Return (x, y) of the center of cell containing provided text 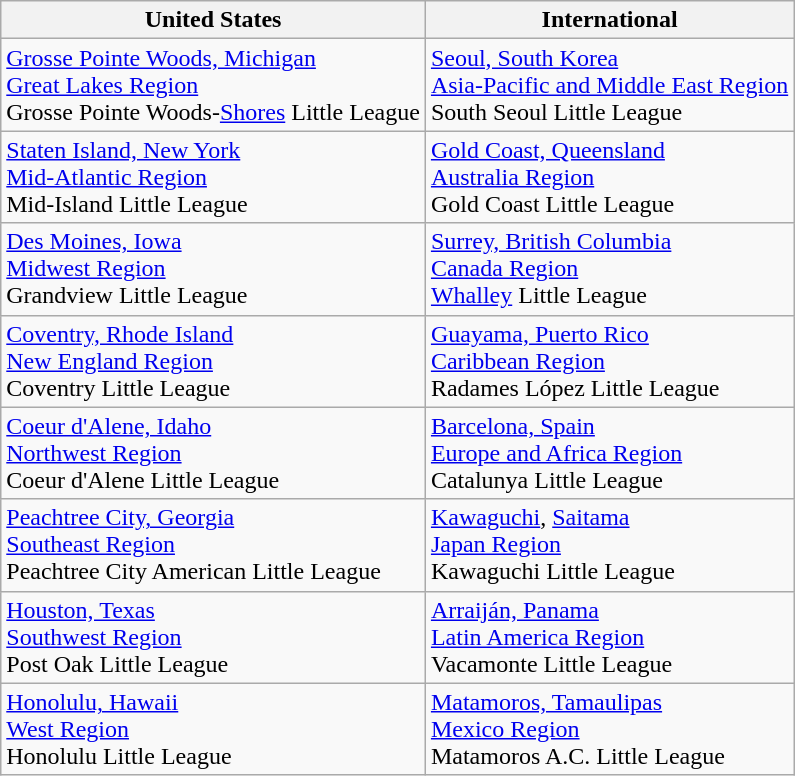
Houston, TexasSouthwest RegionPost Oak Little League (214, 637)
Matamoros, Tamaulipas Mexico RegionMatamoros A.C. Little League (609, 729)
Arraiján, PanamaLatin America RegionVacamonte Little League (609, 637)
Coventry, Rhode IslandNew England RegionCoventry Little League (214, 361)
Kawaguchi, Saitama Japan RegionKawaguchi Little League (609, 545)
United States (214, 20)
International (609, 20)
Gold Coast, Queensland Australia RegionGold Coast Little League (609, 177)
Surrey, British Columbia Canada RegionWhalley Little League (609, 269)
Honolulu, HawaiiWest RegionHonolulu Little League (214, 729)
Staten Island, New YorkMid-Atlantic RegionMid-Island Little League (214, 177)
Guayama, Puerto RicoCaribbean RegionRadames López Little League (609, 361)
Des Moines, IowaMidwest RegionGrandview Little League (214, 269)
Seoul, South KoreaAsia-Pacific and Middle East RegionSouth Seoul Little League (609, 85)
Barcelona, SpainEurope and Africa RegionCatalunya Little League (609, 453)
Coeur d'Alene, IdahoNorthwest RegionCoeur d'Alene Little League (214, 453)
Peachtree City, GeorgiaSoutheast RegionPeachtree City American Little League (214, 545)
Grosse Pointe Woods, MichiganGreat Lakes RegionGrosse Pointe Woods-Shores Little League (214, 85)
